Capture the cell that displays the provided text and extract its (X, Y) central coordinate. 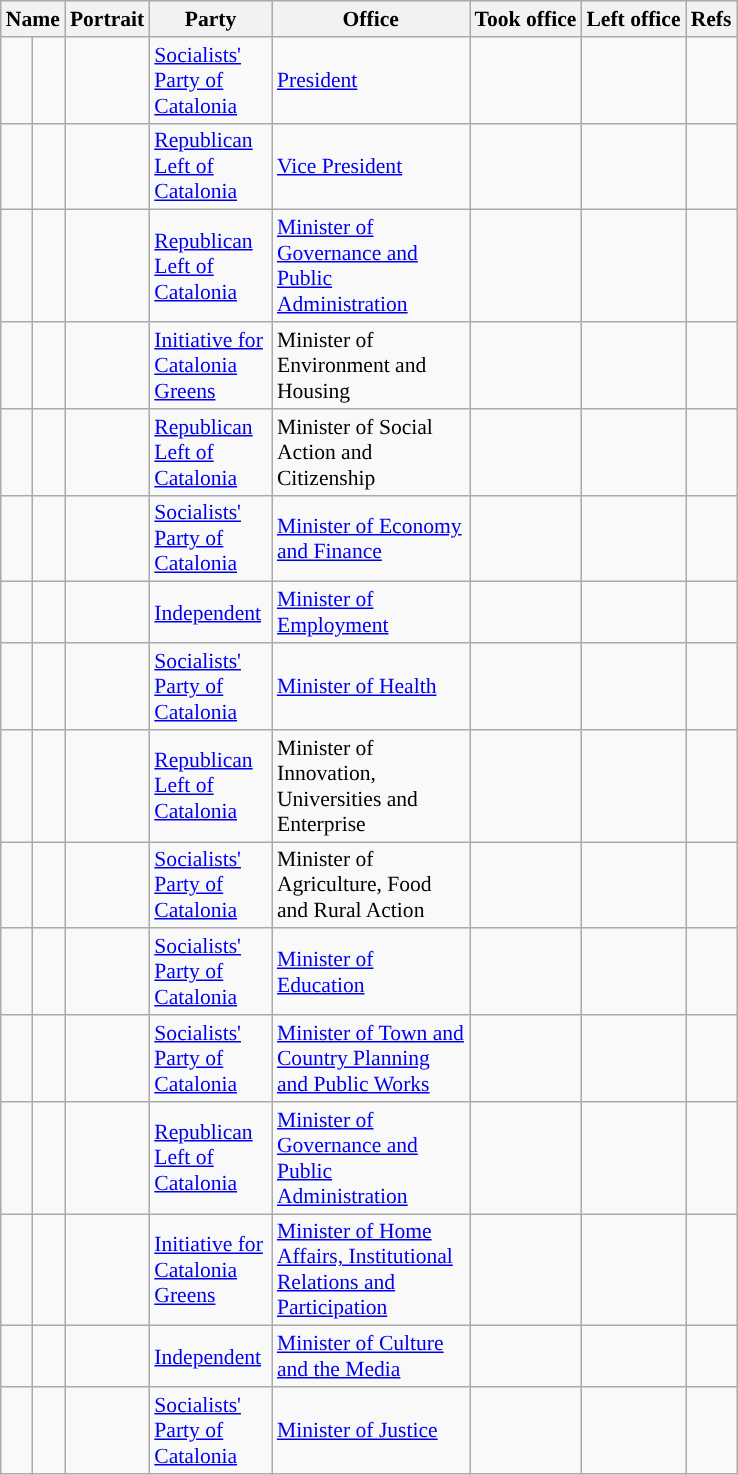
Vice President (371, 166)
Minister of Innovation, Universities and Enterprise (371, 786)
Minister of Agriculture, Food and Rural Action (371, 886)
Left office (633, 19)
Minister of Health (371, 686)
Refs (712, 19)
Minister of Town and Country Planning and Public Works (371, 1058)
Minister of Environment and Housing (371, 366)
Took office (526, 19)
Portrait (107, 19)
Office (371, 19)
Minister of Home Affairs, Institutional Relations and Participation (371, 1270)
Minister of Social Action and Citizenship (371, 452)
Minister of Education (371, 972)
Minister of Culture and the Media (371, 1356)
Minister of Employment (371, 612)
Minister of Economy and Finance (371, 538)
Minister of Justice (371, 1430)
President (371, 80)
Name (33, 19)
Party (210, 19)
